Pinpoint the cell where the given text exists, returning its (X, Y) midpoint coordinate. 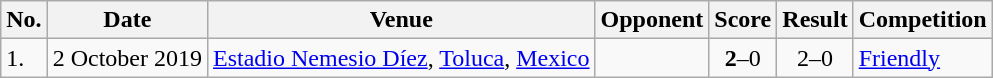
Friendly (922, 58)
Opponent (652, 20)
Venue (402, 20)
Competition (922, 20)
Score (743, 20)
2 October 2019 (127, 58)
1. (24, 58)
No. (24, 20)
Estadio Nemesio Díez, Toluca, Mexico (402, 58)
Result (815, 20)
Date (127, 20)
